Provide the [X, Y] coordinate of the cell's center where the given text is located.  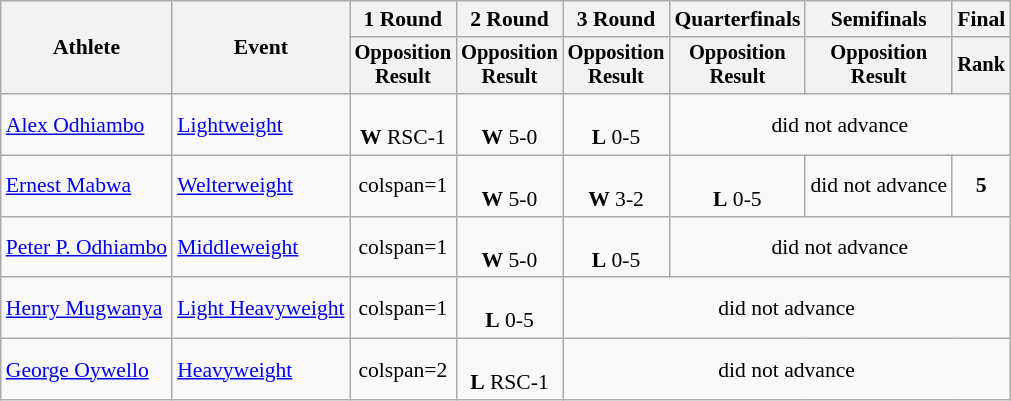
George Oywello [86, 370]
Light Heavyweight [260, 308]
Athlete [86, 48]
Henry Mugwanya [86, 308]
2 Round [510, 19]
Final [981, 19]
Heavyweight [260, 370]
colspan=2 [404, 370]
Lightweight [260, 124]
L RSC-1 [510, 370]
Event [260, 48]
W RSC-1 [404, 124]
Ernest Mabwa [86, 186]
3 Round [616, 19]
Peter P. Odhiambo [86, 248]
W 3-2 [616, 186]
1 Round [404, 19]
Middleweight [260, 248]
Alex Odhiambo [86, 124]
Semifinals [878, 19]
5 [981, 186]
Rank [981, 66]
Welterweight [260, 186]
Quarterfinals [737, 19]
